Locate the cell with the specified text and output its [x, y] center coordinate. 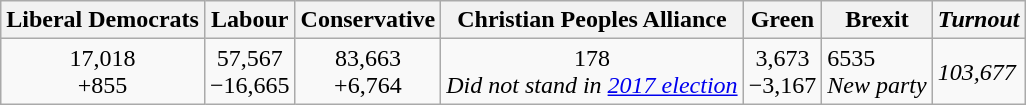
178Did not stand in 2017 election [592, 72]
Christian Peoples Alliance [592, 20]
103,677 [978, 72]
Brexit [877, 20]
57,567−16,665 [250, 72]
Conservative [368, 20]
Liberal Democrats [103, 20]
17,018+855 [103, 72]
83,663+6,764 [368, 72]
Labour [250, 20]
Turnout [978, 20]
3,673−3,167 [782, 72]
6535New party [877, 72]
Green [782, 20]
